Output the (x, y) coordinate of the center of the cell containing the given text.  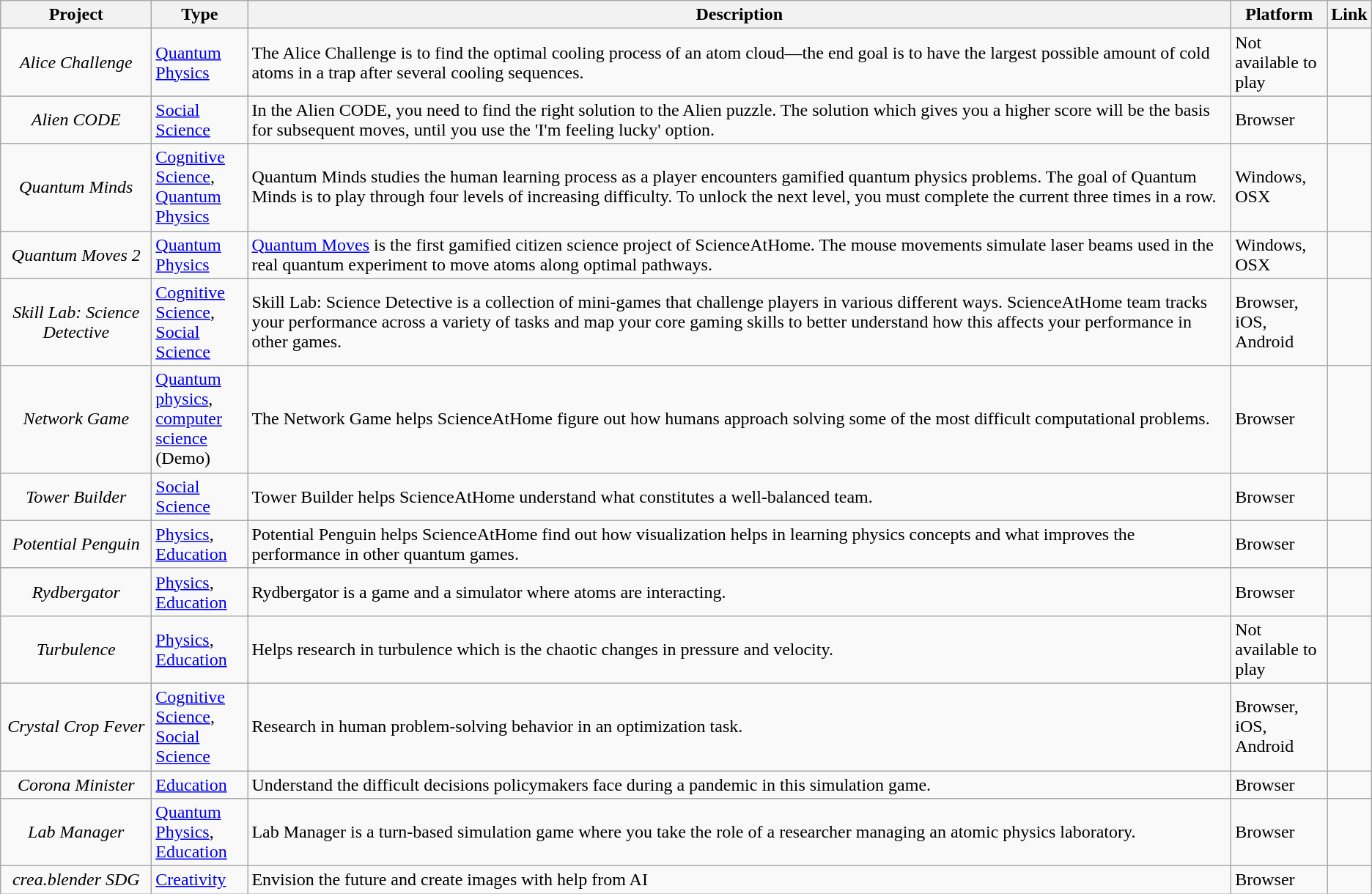
Network Game (76, 419)
Turbulence (76, 649)
Description (740, 15)
Lab Manager (76, 832)
The Network Game helps ScienceAtHome figure out how humans approach solving some of the most difficult computational problems. (740, 419)
Tower Builder helps ScienceAtHome understand what constitutes a well-balanced team. (740, 497)
Corona Minister (76, 785)
Alice Challenge (76, 62)
Crystal Crop Fever (76, 727)
Cognitive Science, Quantum Physics (199, 188)
Quantum Minds (76, 188)
Research in human problem-solving behavior in an optimization task. (740, 727)
Envision the future and create images with help from AI (740, 880)
Skill Lab: Science Detective (76, 322)
Creativity (199, 880)
Potential Penguin (76, 544)
Helps research in turbulence which is the chaotic changes in pressure and velocity. (740, 649)
Alien CODE (76, 120)
Rydbergator is a game and a simulator where atoms are interacting. (740, 592)
Education (199, 785)
Rydbergator (76, 592)
Link (1349, 15)
Type (199, 15)
Quantum Physics, Education (199, 832)
Platform (1280, 15)
Quantum physics, computer science (Demo) (199, 419)
Project (76, 15)
Quantum Moves 2 (76, 255)
Lab Manager is a turn-based simulation game where you take the role of a researcher managing an atomic physics laboratory. (740, 832)
Tower Builder (76, 497)
Understand the difficult decisions policymakers face during a pandemic in this simulation game. (740, 785)
crea.blender SDG (76, 880)
